Extract the [x, y] coordinate from the center of the cell holding the provided text.  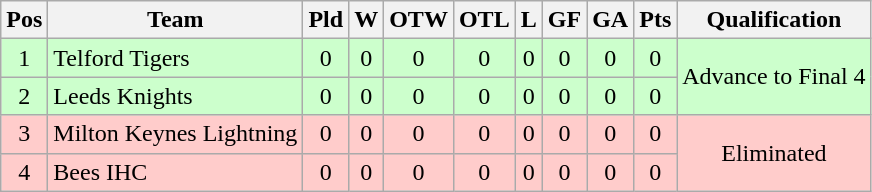
Bees IHC [176, 172]
Eliminated [774, 153]
Pts [656, 20]
Pld [326, 20]
2 [24, 96]
Leeds Knights [176, 96]
1 [24, 58]
Qualification [774, 20]
L [528, 20]
4 [24, 172]
3 [24, 134]
OTW [419, 20]
GA [610, 20]
Advance to Final 4 [774, 77]
Milton Keynes Lightning [176, 134]
Pos [24, 20]
W [366, 20]
OTL [484, 20]
GF [564, 20]
Telford Tigers [176, 58]
Team [176, 20]
